Find where the given text appears and provide that cell's center as (X, Y) coordinate. 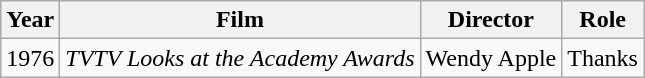
Role (603, 20)
Year (30, 20)
1976 (30, 58)
Director (491, 20)
TVTV Looks at the Academy Awards (240, 58)
Film (240, 20)
Wendy Apple (491, 58)
Thanks (603, 58)
